Search for the cell housing the specified text and yield its (X, Y) center coordinate. 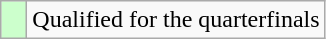
Qualified for the quarterfinals (176, 20)
